Return [x, y] of the center of cell containing provided text 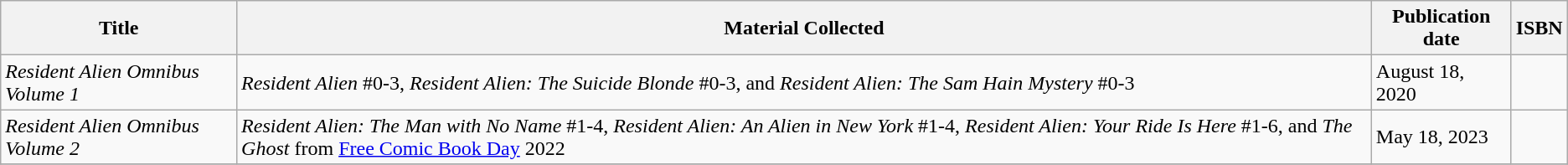
Publication date [1441, 28]
May 18, 2023 [1441, 137]
August 18, 2020 [1441, 82]
Resident Alien #0-3, Resident Alien: The Suicide Blonde #0-3, and Resident Alien: The Sam Hain Mystery #0-3 [804, 82]
ISBN [1540, 28]
Material Collected [804, 28]
Resident Alien Omnibus Volume 1 [119, 82]
Title [119, 28]
Resident Alien Omnibus Volume 2 [119, 137]
